Search for the cell housing the specified text and yield its (X, Y) center coordinate. 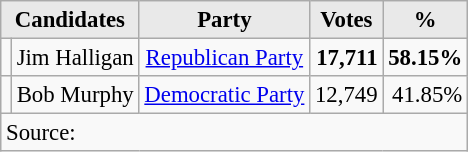
Republican Party (224, 58)
Candidates (70, 20)
Bob Murphy (75, 95)
17,711 (346, 58)
58.15% (426, 58)
Source: (234, 133)
12,749 (346, 95)
Votes (346, 20)
% (426, 20)
41.85% (426, 95)
Party (224, 20)
Jim Halligan (75, 58)
Democratic Party (224, 95)
